Detect which cell encompasses the target text, then output its (X, Y) center coordinate. 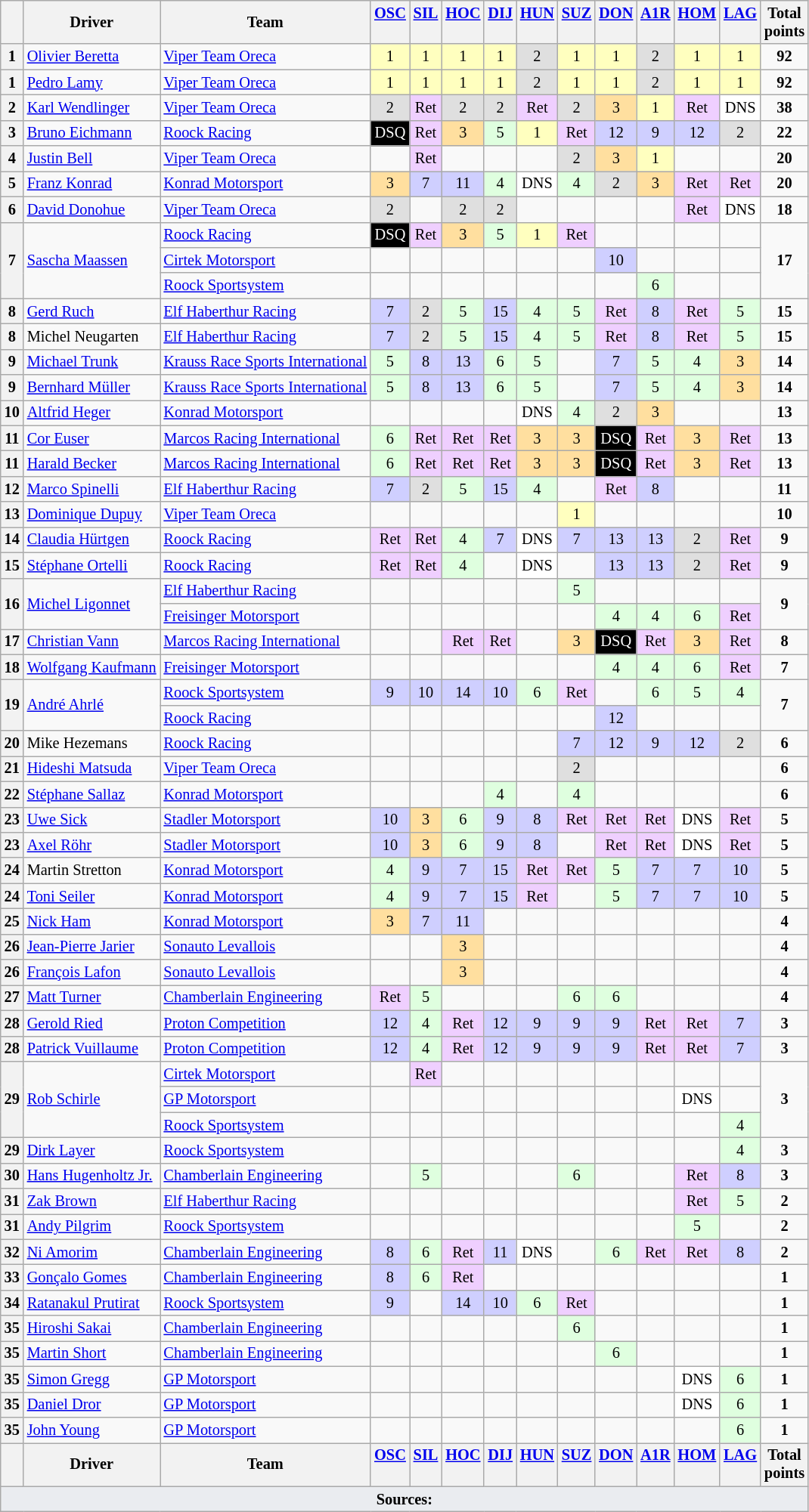
33 (12, 1278)
David Donohue (92, 209)
Sascha Maassen (92, 260)
30 (12, 1176)
Pedro Lamy (92, 82)
Martin Short (92, 1353)
Bruno Eichmann (92, 133)
32 (12, 1252)
Justin Bell (92, 159)
Christian Vann (92, 642)
Martin Stretton (92, 870)
21 (12, 768)
38 (785, 107)
Patrick Vuillaume (92, 1049)
Uwe Sick (92, 820)
Olivier Beretta (92, 57)
Harald Becker (92, 463)
27 (12, 997)
16 (12, 603)
Andy Pilgrim (92, 1226)
Gerd Ruch (92, 311)
Ratanakul Prutirat (92, 1303)
Ni Amorim (92, 1252)
Hideshi Matsuda (92, 768)
Claudia Hürtgen (92, 540)
Karl Wendlinger (92, 107)
Jean-Pierre Jarier (92, 947)
Bernhard Müller (92, 388)
Dominique Dupuy (92, 515)
Dirk Layer (92, 1150)
Hans Hugenholtz Jr. (92, 1176)
Mike Hezemans (92, 744)
Michael Trunk (92, 362)
Michel Ligonnet (92, 603)
André Ahrlé (92, 704)
Franz Konrad (92, 184)
Nick Ham (92, 921)
Marco Spinelli (92, 489)
Gerold Ried (92, 1023)
Stéphane Sallaz (92, 794)
Gonçalo Gomes (92, 1278)
Altfrid Heger (92, 413)
Daniel Dror (92, 1405)
Simon Gregg (92, 1379)
Rob Schirle (92, 1099)
Toni Seiler (92, 896)
Sources: (404, 1499)
Stéphane Ortelli (92, 565)
François Lafon (92, 972)
19 (12, 704)
Axel Röhr (92, 845)
Matt Turner (92, 997)
John Young (92, 1430)
34 (12, 1303)
25 (12, 921)
Zak Brown (92, 1201)
Hiroshi Sakai (92, 1328)
Wolfgang Kaufmann (92, 667)
Michel Neugarten (92, 336)
Cor Euser (92, 438)
